Return the [x, y] coordinate for the center point of the cell that contains the specified text.  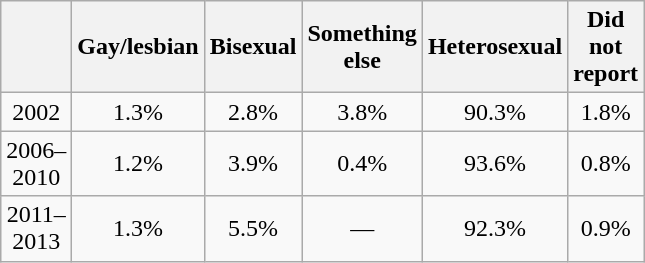
3.8% [362, 112]
Something else [362, 47]
5.5% [253, 228]
0.4% [362, 164]
— [362, 228]
1.8% [606, 112]
2002 [36, 112]
Bisexual [253, 47]
92.3% [494, 228]
Heterosexual [494, 47]
1.2% [138, 164]
0.8% [606, 164]
2.8% [253, 112]
2011–2013 [36, 228]
Gay/lesbian [138, 47]
90.3% [494, 112]
3.9% [253, 164]
93.6% [494, 164]
Did not report [606, 47]
0.9% [606, 228]
2006–2010 [36, 164]
